Extract the [X, Y] coordinate from the center of the cell holding the provided text.  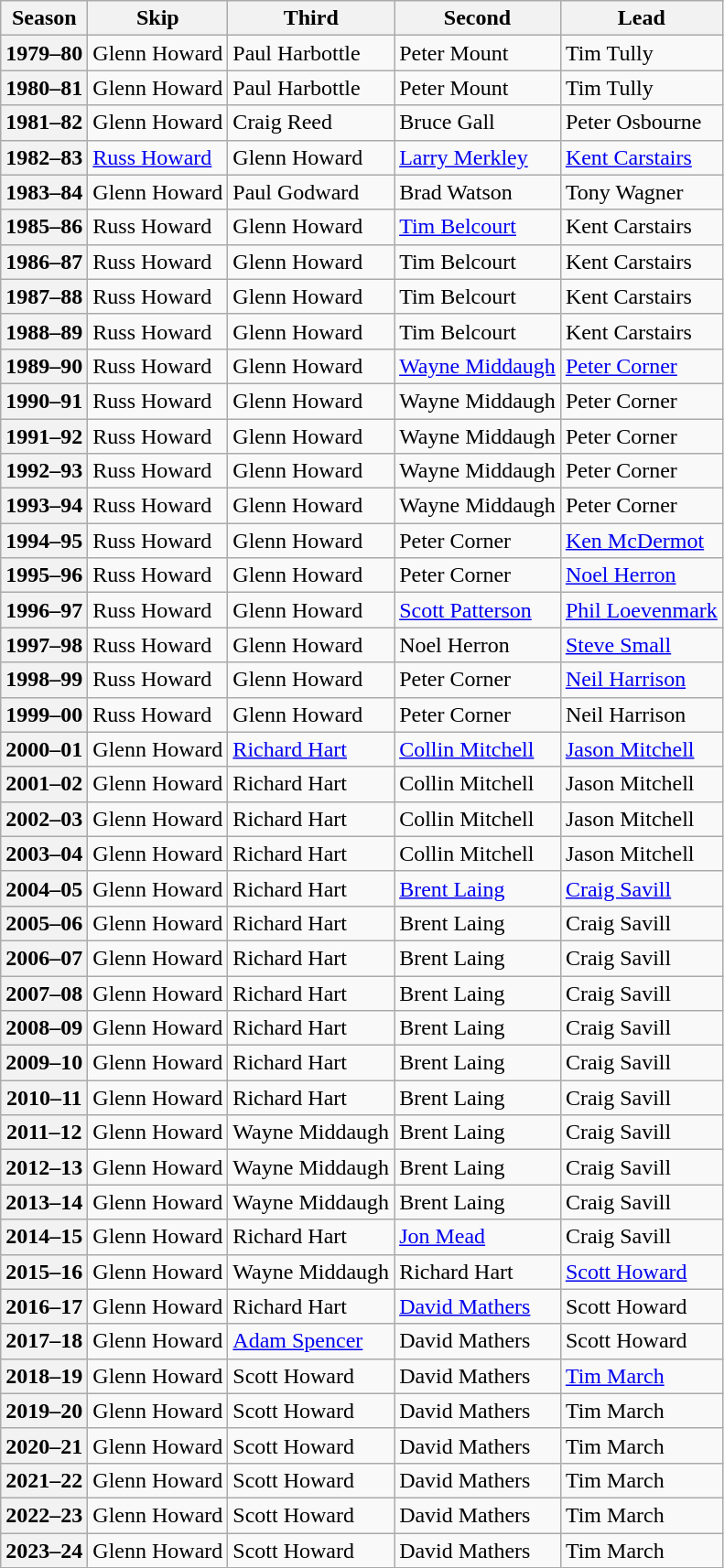
2011–12 [44, 1133]
2006–07 [44, 958]
2008–09 [44, 1028]
2009–10 [44, 1063]
2005–06 [44, 923]
Brad Watson [478, 192]
Skip [157, 18]
2020–21 [44, 1445]
2015–16 [44, 1272]
Scott Patterson [478, 610]
2019–20 [44, 1411]
1993–94 [44, 506]
2023–24 [44, 1551]
Tony Wagner [641, 192]
2018–19 [44, 1376]
Adam Spencer [311, 1341]
2003–04 [44, 854]
1980–81 [44, 88]
Second [478, 18]
2002–03 [44, 819]
Peter Osbourne [641, 123]
1997–98 [44, 645]
1982–83 [44, 157]
Craig Reed [311, 123]
2012–13 [44, 1167]
1988–89 [44, 331]
Steve Small [641, 645]
2007–08 [44, 993]
1996–97 [44, 610]
2010–11 [44, 1098]
2000–01 [44, 749]
Larry Merkley [478, 157]
2013–14 [44, 1202]
1989–90 [44, 366]
2004–05 [44, 888]
2021–22 [44, 1480]
Ken McDermot [641, 541]
Phil Loevenmark [641, 610]
2001–02 [44, 784]
Third [311, 18]
1991–92 [44, 436]
2022–23 [44, 1515]
1981–82 [44, 123]
2017–18 [44, 1341]
1983–84 [44, 192]
2014–15 [44, 1237]
1994–95 [44, 541]
2016–17 [44, 1306]
Lead [641, 18]
Jon Mead [478, 1237]
1992–93 [44, 471]
1987–88 [44, 296]
Season [44, 18]
Paul Godward [311, 192]
1985–86 [44, 227]
1990–91 [44, 401]
1979–80 [44, 53]
Bruce Gall [478, 123]
1995–96 [44, 575]
1999–00 [44, 714]
1986–87 [44, 262]
1998–99 [44, 680]
